Capture the cell that displays the provided text and extract its (x, y) central coordinate. 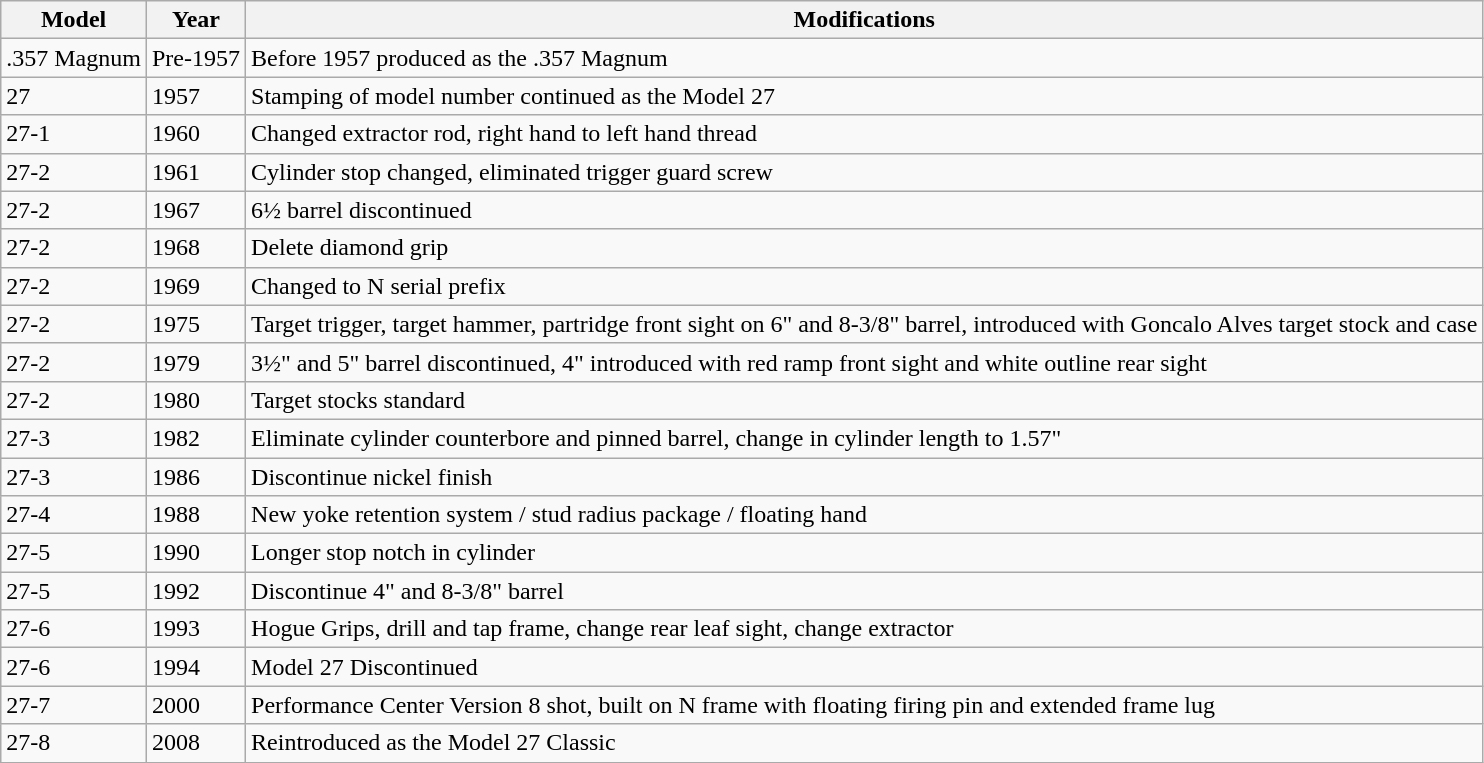
2008 (196, 743)
1957 (196, 96)
Before 1957 produced as the .357 Magnum (864, 58)
1982 (196, 438)
Year (196, 20)
Reintroduced as the Model 27 Classic (864, 743)
2000 (196, 705)
1969 (196, 286)
Hogue Grips, drill and tap frame, change rear leaf sight, change extractor (864, 629)
Cylinder stop changed, eliminated trigger guard screw (864, 172)
Model 27 Discontinued (864, 667)
Performance Center Version 8 shot, built on N frame with floating firing pin and extended frame lug (864, 705)
Delete diamond grip (864, 248)
1961 (196, 172)
27 (74, 96)
6½ barrel discontinued (864, 210)
Discontinue nickel finish (864, 477)
Discontinue 4" and 8-3/8" barrel (864, 591)
Changed to N serial prefix (864, 286)
1979 (196, 362)
1980 (196, 400)
3½" and 5" barrel discontinued, 4" introduced with red ramp front sight and white outline rear sight (864, 362)
Pre-1957 (196, 58)
Target stocks standard (864, 400)
New yoke retention system / stud radius package / floating hand (864, 515)
27-7 (74, 705)
1960 (196, 134)
1990 (196, 553)
1967 (196, 210)
1992 (196, 591)
Longer stop notch in cylinder (864, 553)
27-1 (74, 134)
1975 (196, 324)
.357 Magnum (74, 58)
1993 (196, 629)
27-4 (74, 515)
Stamping of model number continued as the Model 27 (864, 96)
Changed extractor rod, right hand to left hand thread (864, 134)
Target trigger, target hammer, partridge front sight on 6" and 8-3/8" barrel, introduced with Goncalo Alves target stock and case (864, 324)
Model (74, 20)
1994 (196, 667)
Eliminate cylinder counterbore and pinned barrel, change in cylinder length to 1.57" (864, 438)
27-8 (74, 743)
Modifications (864, 20)
1988 (196, 515)
1986 (196, 477)
1968 (196, 248)
